Locate the cell with the specified text and output its [X, Y] center coordinate. 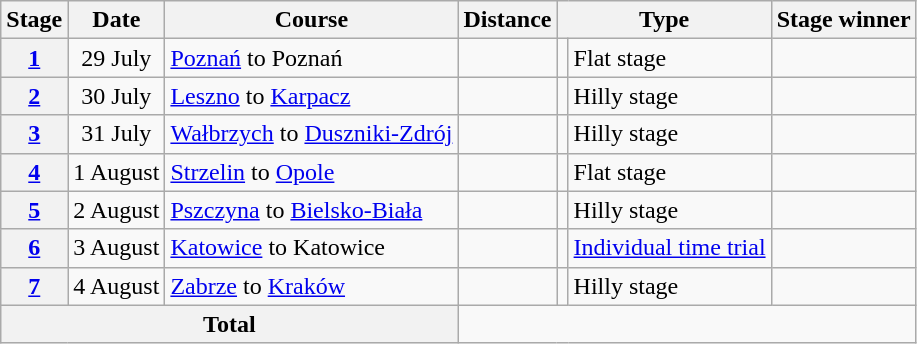
Course [312, 20]
6 [34, 248]
1 [34, 58]
3 [34, 134]
4 [34, 172]
Individual time trial [670, 248]
Stage winner [844, 20]
Strzelin to Opole [312, 172]
Wałbrzych to Duszniki-Zdrój [312, 134]
30 July [116, 96]
Leszno to Karpacz [312, 96]
2 [34, 96]
Katowice to Katowice [312, 248]
Pszczyna to Bielsko-Biała [312, 210]
1 August [116, 172]
Zabrze to Kraków [312, 286]
31 July [116, 134]
4 August [116, 286]
2 August [116, 210]
3 August [116, 248]
Date [116, 20]
7 [34, 286]
Poznań to Poznań [312, 58]
5 [34, 210]
Total [230, 324]
Distance [508, 20]
Stage [34, 20]
29 July [116, 58]
Type [664, 20]
